For the text-containing cell, return its midpoint in [X, Y] coordinate format. 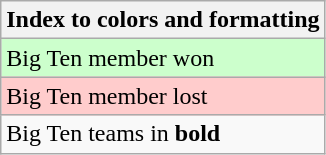
Big Ten teams in bold [163, 134]
Big Ten member lost [163, 96]
Index to colors and formatting [163, 20]
Big Ten member won [163, 58]
